Identify which cell holds the provided text, then report its (X, Y) central coordinate. 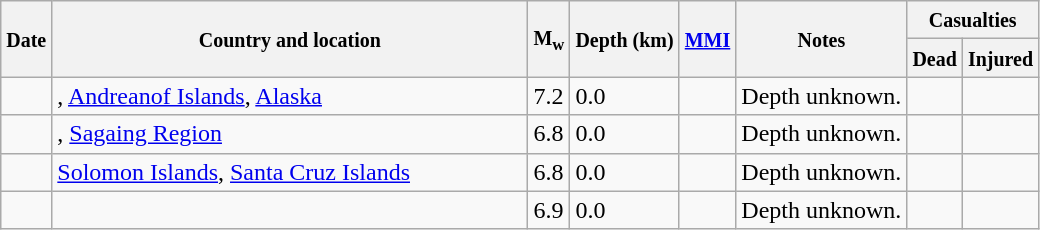
, Andreanof Islands, Alaska (290, 96)
Casualties (973, 20)
Injured (1000, 58)
Notes (822, 39)
Solomon Islands, Santa Cruz Islands (290, 172)
Date (26, 39)
MMI (708, 39)
7.2 (549, 96)
6.9 (549, 210)
Dead (935, 58)
Country and location (290, 39)
, Sagaing Region (290, 134)
Mw (549, 39)
Depth (km) (624, 39)
